From the cell containing the given text, extract its center point as (X, Y) coordinate. 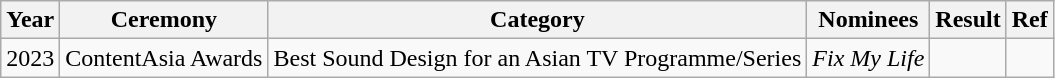
Nominees (868, 20)
Result (968, 20)
Ref (1030, 20)
Fix My Life (868, 58)
Year (30, 20)
2023 (30, 58)
Category (538, 20)
Ceremony (164, 20)
Best Sound Design for an Asian TV Programme/Series (538, 58)
ContentAsia Awards (164, 58)
